From the cell containing the given text, extract its center point as [X, Y] coordinate. 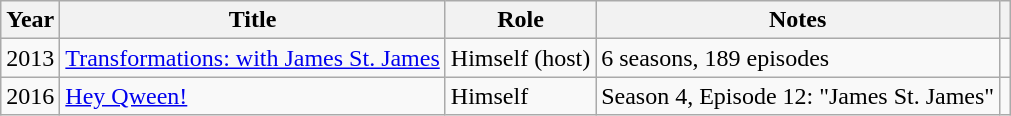
2016 [30, 96]
Hey Qween! [253, 96]
Himself (host) [520, 58]
Role [520, 20]
Transformations: with James St. James [253, 58]
2013 [30, 58]
Season 4, Episode 12: "James St. James" [798, 96]
Himself [520, 96]
Title [253, 20]
Year [30, 20]
6 seasons, 189 episodes [798, 58]
Notes [798, 20]
